Determine the [X, Y] coordinate at the center of the cell enclosing the given text.  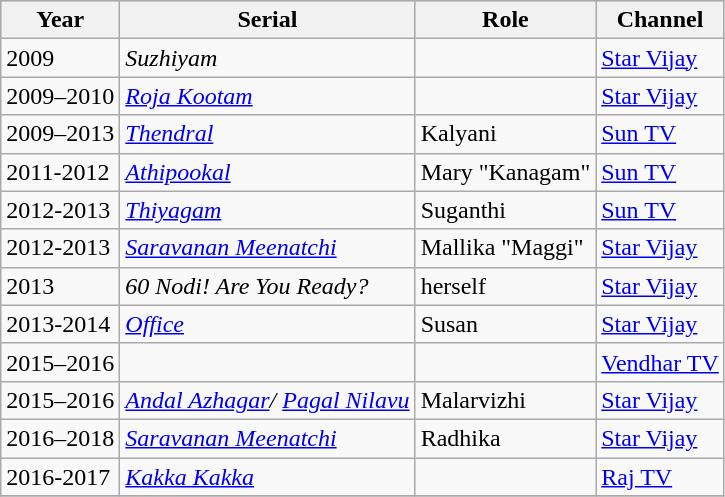
Channel [660, 20]
60 Nodi! Are You Ready? [268, 286]
Suzhiyam [268, 58]
Roja Kootam [268, 96]
Athipookal [268, 172]
Raj TV [660, 477]
herself [506, 286]
Kalyani [506, 134]
Thiyagam [268, 210]
Role [506, 20]
Kakka Kakka [268, 477]
2016–2018 [60, 438]
Mallika "Maggi" [506, 248]
2013-2014 [60, 324]
2016-2017 [60, 477]
Office [268, 324]
Vendhar TV [660, 362]
2009–2013 [60, 134]
2011-2012 [60, 172]
Mary "Kanagam" [506, 172]
Radhika [506, 438]
Malarvizhi [506, 400]
Suganthi [506, 210]
2013 [60, 286]
Serial [268, 20]
Andal Azhagar/ Pagal Nilavu [268, 400]
2009 [60, 58]
Susan [506, 324]
Year [60, 20]
Thendral [268, 134]
2009–2010 [60, 96]
